Locate the cell with the specified text and output its (X, Y) center coordinate. 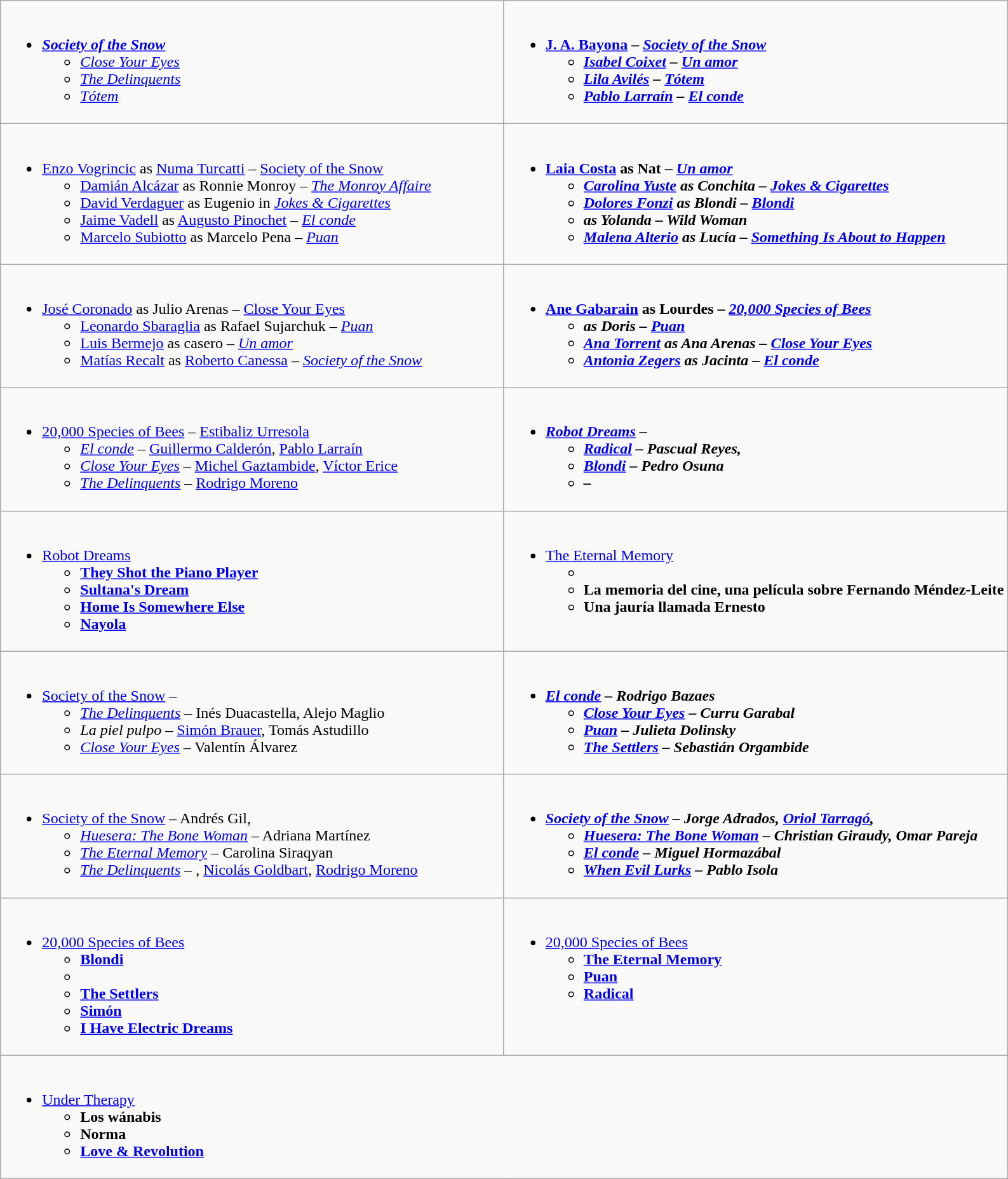
20,000 Species of BeesBlondiThe SettlersSimónI Have Electric Dreams (253, 976)
The Eternal MemoryLa memoria del cine, una película sobre Fernando Méndez-LeiteUna jauría llamada Ernesto (756, 581)
El conde – Rodrigo BazaesClose Your Eyes – Curru GarabalPuan – Julieta DolinskyThe Settlers – Sebastián Orgambide (756, 713)
J. A. Bayona – Society of the SnowIsabel Coixet – Un amorLila Avilés – TótemPablo Larraín – El conde (756, 62)
Society of the Snow – The Delinquents – Inés Duacastella, Alejo MaglioLa piel pulpo – Simón Brauer, Tomás AstudilloClose Your Eyes – Valentín Álvarez (253, 713)
Robot Dreams – Radical – Pascual Reyes, Blondi – Pedro Osuna – (756, 449)
Society of the SnowClose Your EyesThe DelinquentsTótem (253, 62)
20,000 Species of BeesThe Eternal MemoryPuanRadical (756, 976)
Under TherapyLos wánabisNormaLove & Revolution (504, 1117)
Ane Gabarain as Lourdes – 20,000 Species of Bees as Doris – PuanAna Torrent as Ana Arenas – Close Your EyesAntonia Zegers as Jacinta – El conde (756, 326)
Robot DreamsThey Shot the Piano PlayerSultana's DreamHome Is Somewhere ElseNayola (253, 581)
